From the cell containing the given text, extract its center point as [X, Y] coordinate. 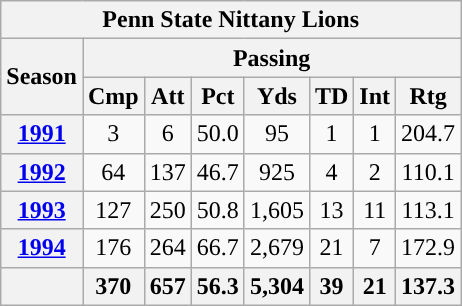
Pct [218, 96]
7 [375, 248]
39 [331, 286]
137 [168, 172]
127 [113, 210]
Cmp [113, 96]
113.1 [428, 210]
657 [168, 286]
250 [168, 210]
6 [168, 134]
2 [375, 172]
1991 [42, 134]
Season [42, 77]
95 [276, 134]
50.8 [218, 210]
1,605 [276, 210]
Att [168, 96]
Int [375, 96]
110.1 [428, 172]
66.7 [218, 248]
46.7 [218, 172]
50.0 [218, 134]
11 [375, 210]
3 [113, 134]
56.3 [218, 286]
5,304 [276, 286]
264 [168, 248]
1992 [42, 172]
176 [113, 248]
1994 [42, 248]
4 [331, 172]
925 [276, 172]
Yds [276, 96]
Passing [271, 58]
Penn State Nittany Lions [231, 20]
13 [331, 210]
TD [331, 96]
137.3 [428, 286]
Rtg [428, 96]
204.7 [428, 134]
370 [113, 286]
172.9 [428, 248]
64 [113, 172]
2,679 [276, 248]
1993 [42, 210]
